From the cell containing the given text, extract its center point as [X, Y] coordinate. 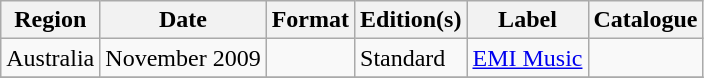
November 2009 [183, 58]
Region [50, 20]
Date [183, 20]
Edition(s) [411, 20]
Label [528, 20]
Standard [411, 58]
EMI Music [528, 58]
Australia [50, 58]
Catalogue [646, 20]
Format [310, 20]
